Return (x, y) of the center of cell containing provided text 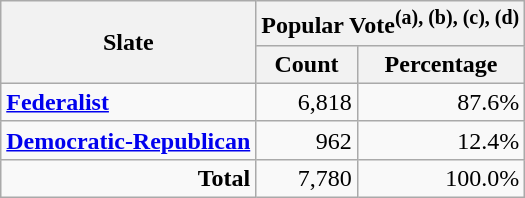
Democratic-Republican (128, 140)
12.4% (441, 140)
Percentage (441, 64)
Slate (128, 42)
100.0% (441, 178)
87.6% (441, 102)
Total (128, 178)
Federalist (128, 102)
Popular Vote(a), (b), (c), (d) (390, 24)
Count (307, 64)
7,780 (307, 178)
6,818 (307, 102)
962 (307, 140)
